Provide the [X, Y] coordinate of the cell's center where the given text is located.  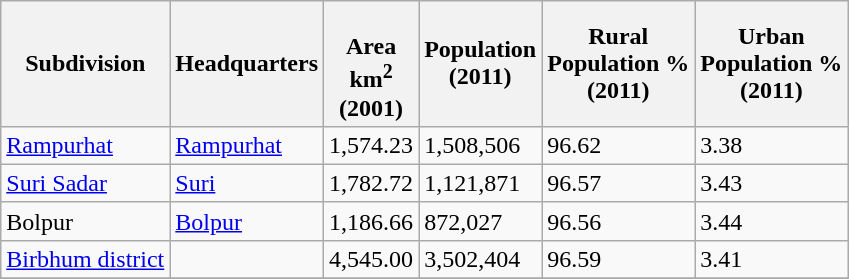
96.59 [618, 259]
Areakm2(2001) [372, 64]
1,574.23 [372, 145]
RuralPopulation %(2011) [618, 64]
3.38 [772, 145]
1,508,506 [480, 145]
872,027 [480, 221]
Urban Population % (2011) [772, 64]
3,502,404 [480, 259]
96.57 [618, 183]
Headquarters [247, 64]
Suri Sadar [86, 183]
3.41 [772, 259]
3.43 [772, 183]
Subdivision [86, 64]
Population(2011) [480, 64]
96.56 [618, 221]
1,782.72 [372, 183]
Suri [247, 183]
1,121,871 [480, 183]
4,545.00 [372, 259]
96.62 [618, 145]
Birbhum district [86, 259]
1,186.66 [372, 221]
3.44 [772, 221]
